Capture the cell that displays the provided text and extract its [X, Y] central coordinate. 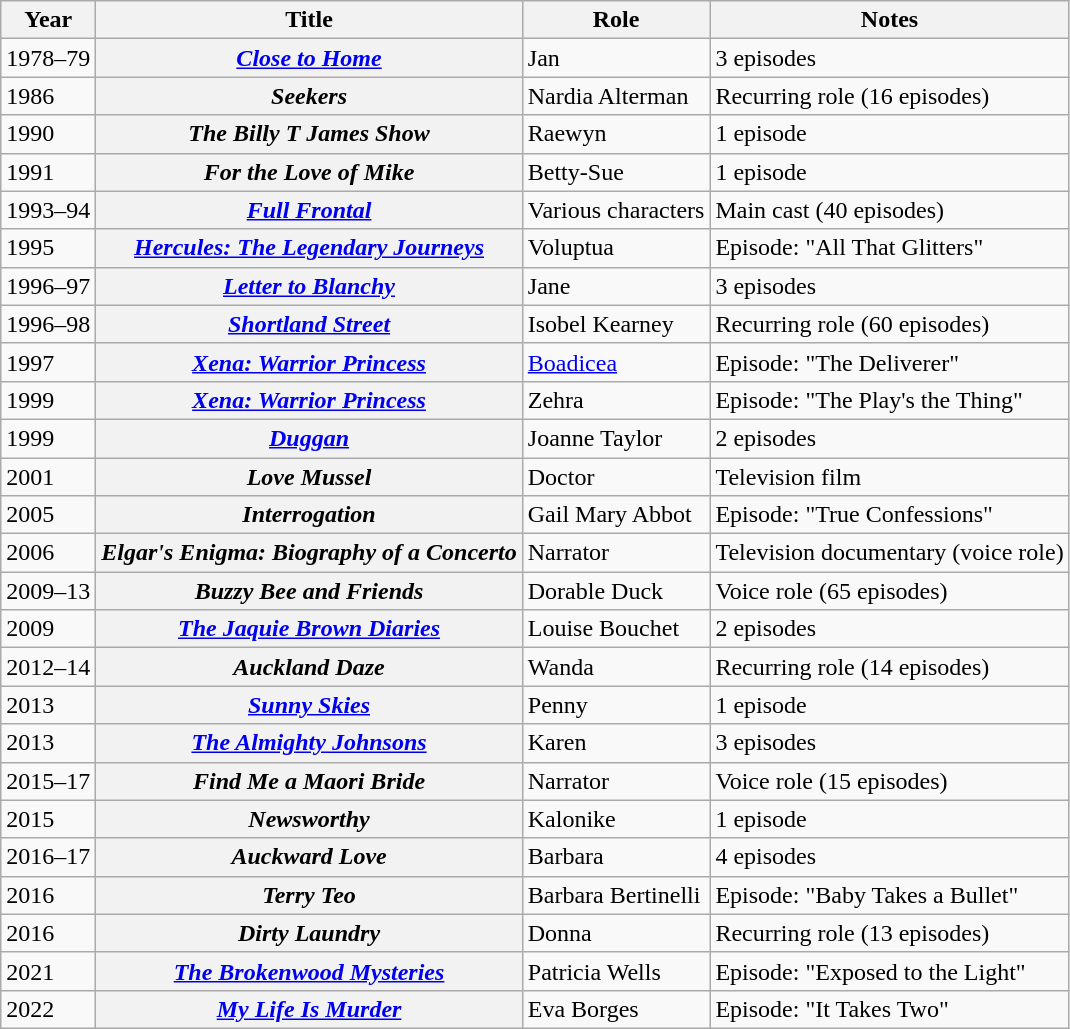
Seekers [309, 96]
Buzzy Bee and Friends [309, 591]
Auckward Love [309, 857]
4 episodes [890, 857]
Recurring role (16 episodes) [890, 96]
Terry Teo [309, 895]
Penny [616, 705]
Doctor [616, 477]
Recurring role (13 episodes) [890, 933]
Patricia Wells [616, 971]
Karen [616, 743]
Isobel Kearney [616, 324]
Notes [890, 20]
Wanda [616, 667]
2009 [48, 629]
Donna [616, 933]
Recurring role (60 episodes) [890, 324]
1986 [48, 96]
Episode: "All That Glitters" [890, 248]
1997 [48, 362]
Full Frontal [309, 210]
The Billy T James Show [309, 134]
1978–79 [48, 58]
2022 [48, 1009]
My Life Is Murder [309, 1009]
Recurring role (14 episodes) [890, 667]
Episode: "The Deliverer" [890, 362]
2001 [48, 477]
Eva Borges [616, 1009]
Elgar's Enigma: Biography of a Concerto [309, 553]
Duggan [309, 438]
Episode: "The Play's the Thing" [890, 400]
Jane [616, 286]
Dirty Laundry [309, 933]
2016–17 [48, 857]
Shortland Street [309, 324]
Role [616, 20]
Zehra [616, 400]
1990 [48, 134]
1993–94 [48, 210]
2006 [48, 553]
The Brokenwood Mysteries [309, 971]
Voluptua [616, 248]
Dorable Duck [616, 591]
Gail Mary Abbot [616, 515]
The Jaquie Brown Diaries [309, 629]
Interrogation [309, 515]
Main cast (40 episodes) [890, 210]
Voice role (15 episodes) [890, 781]
Barbara [616, 857]
1991 [48, 172]
Love Mussel [309, 477]
Nardia Alterman [616, 96]
Hercules: The Legendary Journeys [309, 248]
Voice role (65 episodes) [890, 591]
2009–13 [48, 591]
Television documentary (voice role) [890, 553]
Jan [616, 58]
Letter to Blanchy [309, 286]
For the Love of Mike [309, 172]
2021 [48, 971]
Sunny Skies [309, 705]
Close to Home [309, 58]
Episode: "Exposed to the Light" [890, 971]
2005 [48, 515]
2012–14 [48, 667]
Newsworthy [309, 819]
Joanne Taylor [616, 438]
The Almighty Johnsons [309, 743]
Boadicea [616, 362]
Episode: "It Takes Two" [890, 1009]
Barbara Bertinelli [616, 895]
2015 [48, 819]
Find Me a Maori Bride [309, 781]
1996–98 [48, 324]
Raewyn [616, 134]
Kalonike [616, 819]
Television film [890, 477]
Year [48, 20]
Episode: "True Confessions" [890, 515]
2015–17 [48, 781]
Various characters [616, 210]
Louise Bouchet [616, 629]
1996–97 [48, 286]
Betty-Sue [616, 172]
Title [309, 20]
Auckland Daze [309, 667]
1995 [48, 248]
Episode: "Baby Takes a Bullet" [890, 895]
